Identify which cell holds the provided text, then report its (X, Y) central coordinate. 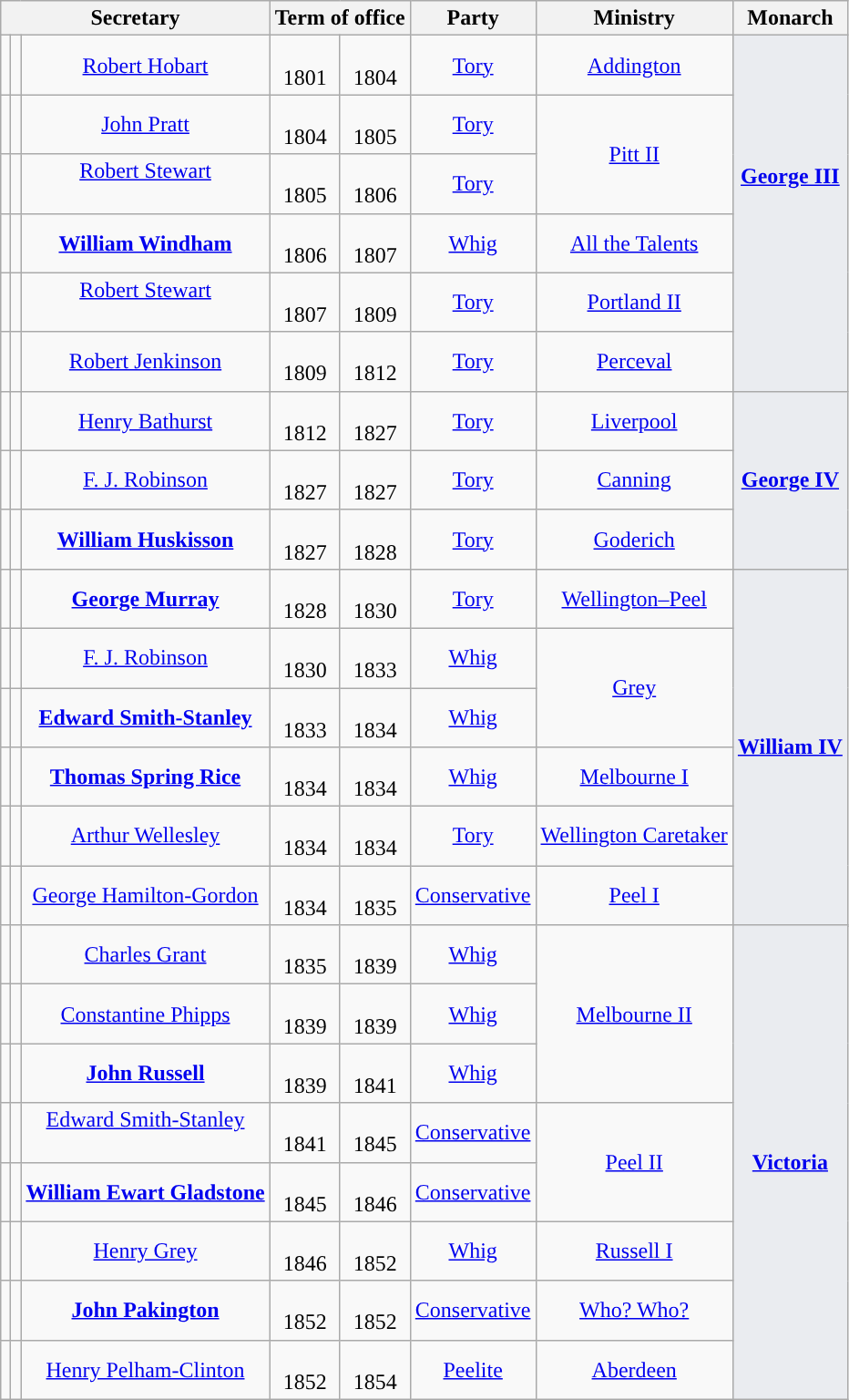
John Russell (146, 1074)
Liverpool (634, 421)
Wellington Caretaker (634, 837)
Charles Grant (146, 955)
Peelite (473, 1369)
Ministry (634, 18)
Melbourne II (634, 1014)
William Huskisson (146, 540)
William IV (790, 746)
Aberdeen (634, 1369)
George Hamilton-Gordon (146, 895)
Robert Jenkinson (146, 361)
William Ewart Gladstone (146, 1192)
Henry Grey (146, 1251)
George Murray (146, 598)
Pitt II (634, 154)
George IV (790, 479)
Henry Pelham-Clinton (146, 1369)
Perceval (634, 361)
1854 (375, 1369)
George III (790, 213)
Who? Who? (634, 1311)
Monarch (790, 18)
Constantine Phipps (146, 1014)
1801 (304, 66)
William Windham (146, 242)
Melbourne I (634, 777)
Arthur Wellesley (146, 837)
Thomas Spring Rice (146, 777)
Peel I (634, 895)
Robert Hobart (146, 66)
Russell I (634, 1251)
Addington (634, 66)
Term of office (340, 18)
Grey (634, 687)
Party (473, 18)
John Pakington (146, 1311)
Portland II (634, 303)
Henry Bathurst (146, 421)
Peel II (634, 1162)
Victoria (790, 1162)
Secretary (135, 18)
Wellington–Peel (634, 598)
Goderich (634, 540)
Canning (634, 479)
John Pratt (146, 124)
All the Talents (634, 242)
